Provide the [x, y] coordinate of the cell's center where the given text is located.  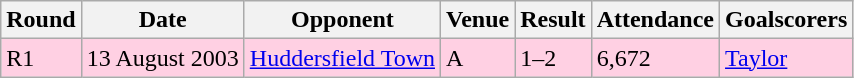
Round [41, 20]
Venue [478, 20]
6,672 [655, 58]
Goalscorers [786, 20]
Attendance [655, 20]
A [478, 58]
Opponent [342, 20]
Date [162, 20]
Huddersfield Town [342, 58]
13 August 2003 [162, 58]
Taylor [786, 58]
Result [553, 20]
1–2 [553, 58]
R1 [41, 58]
